Determine the (x, y) coordinate at the center of the cell enclosing the given text.  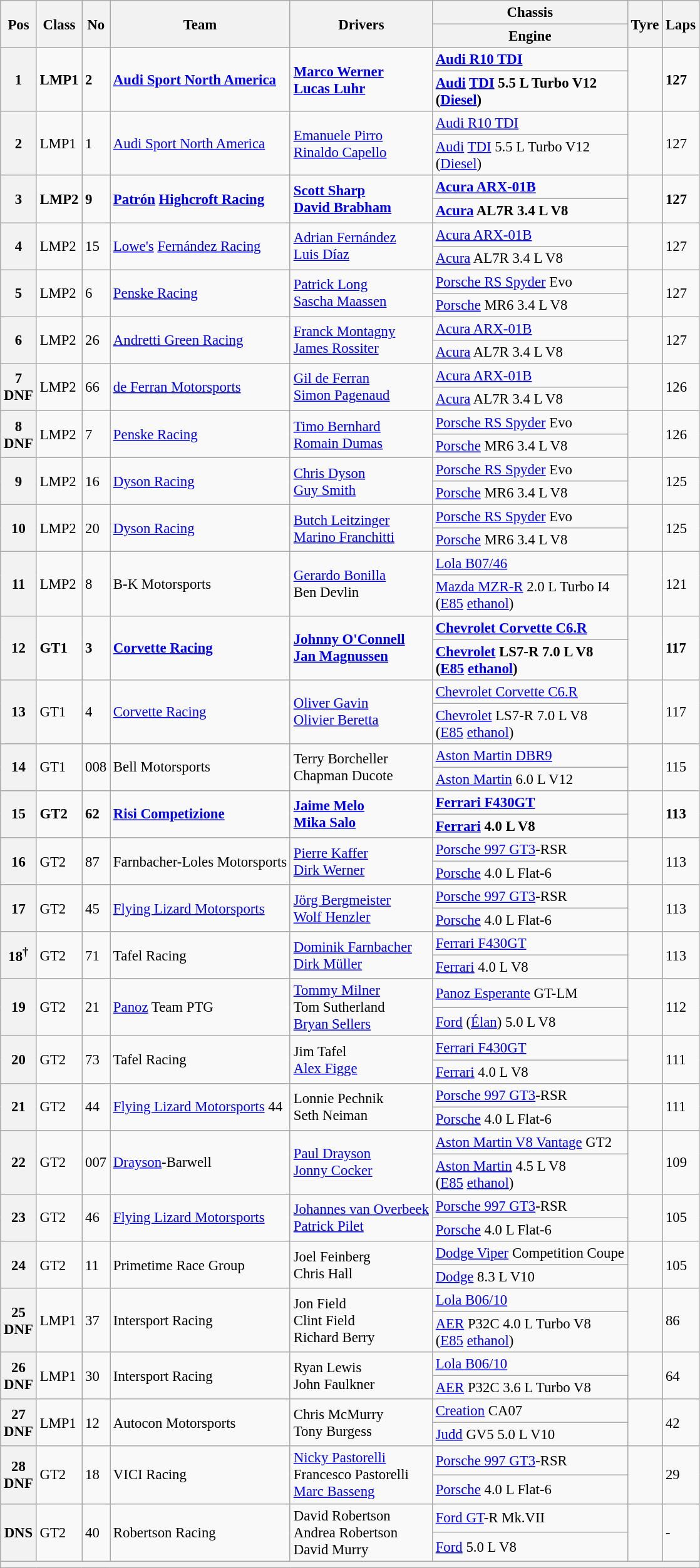
14 (19, 767)
Joel Feinberg Chris Hall (361, 1265)
Gerardo Bonilla Ben Devlin (361, 584)
26 (96, 340)
10 (19, 528)
Class (59, 24)
22 (19, 1162)
Nicky Pastorelli Francesco Pastorelli Marc Basseng (361, 1475)
007 (96, 1162)
Franck Montagny James Rossiter (361, 340)
27DNF (19, 1423)
Chris Dyson Guy Smith (361, 482)
Scott Sharp David Brabham (361, 199)
64 (681, 1375)
Emanuele Pirro Rinaldo Capello (361, 143)
Jörg Bergmeister Wolf Henzler (361, 909)
Creation CA07 (530, 1411)
19 (19, 1007)
Dodge 8.3 L V10 (530, 1276)
86 (681, 1320)
8 (96, 584)
Risi Competizione (200, 815)
Johannes van Overbeek Patrick Pilet (361, 1218)
Jaime Melo Mika Salo (361, 815)
73 (96, 1060)
Johnny O'Connell Jan Magnussen (361, 648)
Drivers (361, 24)
42 (681, 1423)
Team (200, 24)
Timo Bernhard Romain Dumas (361, 434)
Paul Drayson Jonny Cocker (361, 1162)
Chris McMurry Tony Burgess (361, 1423)
62 (96, 815)
AER P32C 3.6 L Turbo V8 (530, 1388)
Drayson-Barwell (200, 1162)
Mazda MZR-R 2.0 L Turbo I4(E85 ethanol) (530, 596)
Panoz Esperante GT-LM (530, 993)
de Ferran Motorsports (200, 387)
Ford (Élan) 5.0 L V8 (530, 1022)
Robertson Racing (200, 1532)
Panoz Team PTG (200, 1007)
Lowe's Fernández Racing (200, 247)
45 (96, 909)
Ryan Lewis John Faulkner (361, 1375)
Tommy Milner Tom Sutherland Bryan Sellers (361, 1007)
71 (96, 955)
AER P32C 4.0 L Turbo V8(E85 ethanol) (530, 1333)
18† (19, 955)
Aston Martin 4.5 L V8(E85 ethanol) (530, 1174)
28DNF (19, 1475)
No (96, 24)
44 (96, 1106)
24 (19, 1265)
Laps (681, 24)
109 (681, 1162)
Flying Lizard Motorsports 44 (200, 1106)
18 (96, 1475)
8DNF (19, 434)
Tyre (645, 24)
7DNF (19, 387)
Pierre Kaffer Dirk Werner (361, 861)
Aston Martin 6.0 L V12 (530, 779)
37 (96, 1320)
B-K Motorsports (200, 584)
David Robertson Andrea Robertson David Murry (361, 1532)
46 (96, 1218)
Aston Martin V8 Vantage GT2 (530, 1142)
Lonnie Pechnik Seth Neiman (361, 1106)
40 (96, 1532)
23 (19, 1218)
VICI Racing (200, 1475)
Farnbacher-Loles Motorsports (200, 861)
Gil de Ferran Simon Pagenaud (361, 387)
87 (96, 861)
5 (19, 293)
Primetime Race Group (200, 1265)
26DNF (19, 1375)
Judd GV5 5.0 L V10 (530, 1435)
121 (681, 584)
112 (681, 1007)
Aston Martin DBR9 (530, 756)
Patrón Highcroft Racing (200, 199)
Ford 5.0 L V8 (530, 1547)
66 (96, 387)
Bell Motorsports (200, 767)
Terry Borcheller Chapman Ducote (361, 767)
115 (681, 767)
Chassis (530, 13)
30 (96, 1375)
Dodge Viper Competition Coupe (530, 1253)
008 (96, 767)
7 (96, 434)
13 (19, 711)
Butch Leitzinger Marino Franchitti (361, 528)
Ford GT-R Mk.VII (530, 1518)
Adrian Fernández Luis Díaz (361, 247)
Autocon Motorsports (200, 1423)
Marco Werner Lucas Luhr (361, 79)
Jim Tafel Alex Figge (361, 1060)
Dominik Farnbacher Dirk Müller (361, 955)
29 (681, 1475)
Engine (530, 36)
Patrick Long Sascha Maassen (361, 293)
Jon Field Clint Field Richard Berry (361, 1320)
17 (19, 909)
DNS (19, 1532)
Andretti Green Racing (200, 340)
Pos (19, 24)
Lola B07/46 (530, 564)
Oliver Gavin Olivier Beretta (361, 711)
25DNF (19, 1320)
- (681, 1532)
